Detect which cell encompasses the target text, then output its [X, Y] center coordinate. 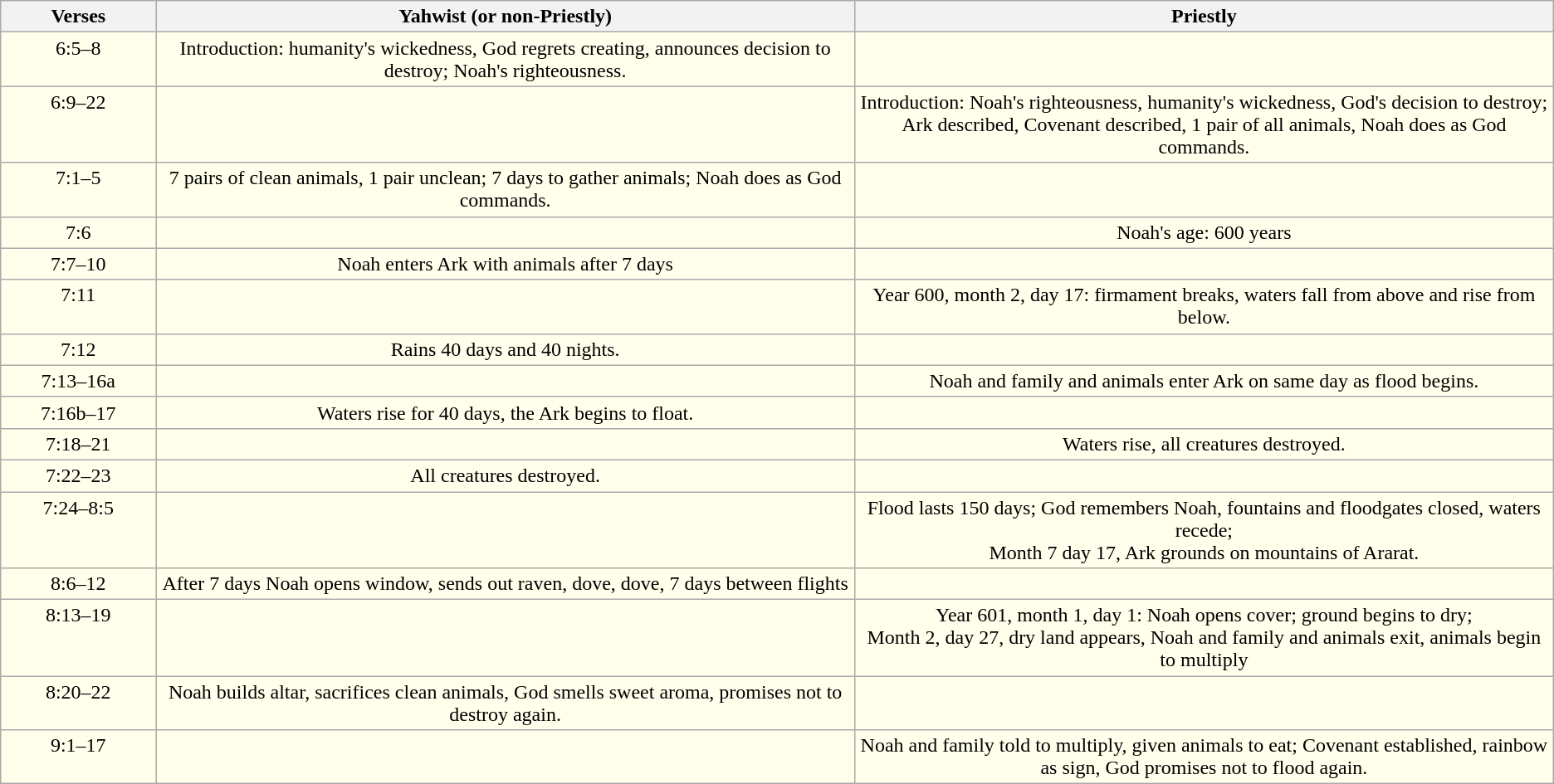
Noah and family and animals enter Ark on same day as flood begins. [1204, 381]
Priestly [1204, 17]
8:13–19 [78, 638]
Year 600, month 2, day 17: firmament breaks, waters fall from above and rise from below. [1204, 307]
Waters rise, all creatures destroyed. [1204, 444]
After 7 days Noah opens window, sends out raven, dove, dove, 7 days between flights [506, 584]
Noah enters Ark with animals after 7 days [506, 264]
Flood lasts 150 days; God remembers Noah, fountains and floodgates closed, waters recede; Month 7 day 17, Ark grounds on mountains of Ararat. [1204, 529]
8:6–12 [78, 584]
7 pairs of clean animals, 1 pair unclean; 7 days to gather animals; Noah does as God commands. [506, 189]
Verses [78, 17]
6:9–22 [78, 124]
7:1–5 [78, 189]
All creatures destroyed. [506, 475]
Yahwist (or non-Priestly) [506, 17]
7:24–8:5 [78, 529]
7:7–10 [78, 264]
7:12 [78, 349]
7:13–16a [78, 381]
Rains 40 days and 40 nights. [506, 349]
Introduction: humanity's wickedness, God regrets creating, announces decision to destroy; Noah's righteousness. [506, 60]
7:18–21 [78, 444]
6:5–8 [78, 60]
7:22–23 [78, 475]
9:1–17 [78, 757]
7:11 [78, 307]
8:20–22 [78, 704]
Noah's age: 600 years [1204, 232]
Noah and family told to multiply, given animals to eat; Covenant established, rainbow as sign, God promises not to flood again. [1204, 757]
7:16b–17 [78, 412]
7:6 [78, 232]
Noah builds altar, sacrifices clean animals, God smells sweet aroma, promises not to destroy again. [506, 704]
Waters rise for 40 days, the Ark begins to float. [506, 412]
